Provide the (X, Y) coordinate of the cell's center where the given text is located.  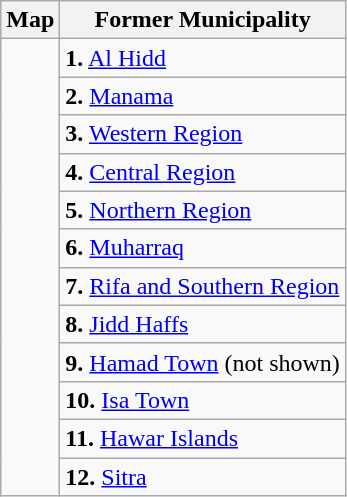
Former Municipality (203, 20)
3. Western Region (203, 134)
6. Muharraq (203, 248)
2. Manama (203, 96)
7. Rifa and Southern Region (203, 286)
10. Isa Town (203, 400)
8. Jidd Haffs (203, 324)
4. Central Region (203, 172)
Map (30, 20)
9. Hamad Town (not shown) (203, 362)
1. Al Hidd (203, 58)
12. Sitra (203, 477)
5. Northern Region (203, 210)
11. Hawar Islands (203, 438)
